Locate the cell with the specified text and output its (x, y) center coordinate. 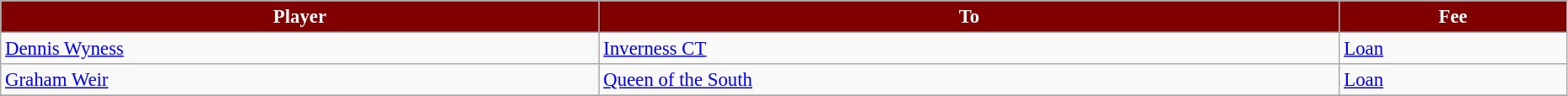
To (969, 17)
Graham Weir (300, 80)
Inverness CT (969, 49)
Fee (1452, 17)
Player (300, 17)
Dennis Wyness (300, 49)
Queen of the South (969, 80)
